Capture the cell that displays the provided text and extract its (x, y) central coordinate. 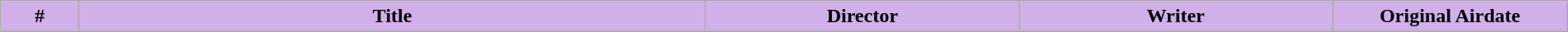
# (40, 16)
Title (392, 16)
Writer (1176, 16)
Director (862, 16)
Original Airdate (1450, 16)
